Determine the [X, Y] coordinate at the center of the cell enclosing the given text.  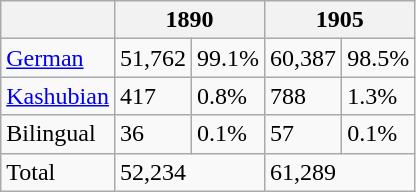
417 [152, 96]
52,234 [189, 172]
60,387 [304, 58]
Bilingual [58, 134]
0.8% [228, 96]
61,289 [340, 172]
788 [304, 96]
99.1% [228, 58]
98.5% [378, 58]
51,762 [152, 58]
36 [152, 134]
German [58, 58]
1.3% [378, 96]
57 [304, 134]
Kashubian [58, 96]
1890 [189, 20]
Total [58, 172]
1905 [340, 20]
